Detect which cell encompasses the target text, then output its [x, y] center coordinate. 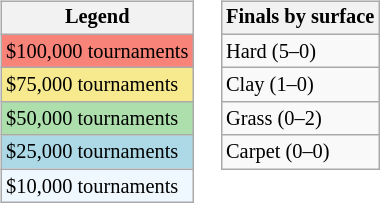
Finals by surface [300, 18]
Carpet (0–0) [300, 152]
Clay (1–0) [300, 85]
$10,000 tournaments [97, 186]
$100,000 tournaments [97, 51]
$50,000 tournaments [97, 119]
$75,000 tournaments [97, 85]
Grass (0–2) [300, 119]
$25,000 tournaments [97, 152]
Legend [97, 18]
Hard (5–0) [300, 51]
